Capture the cell that displays the provided text and extract its [x, y] central coordinate. 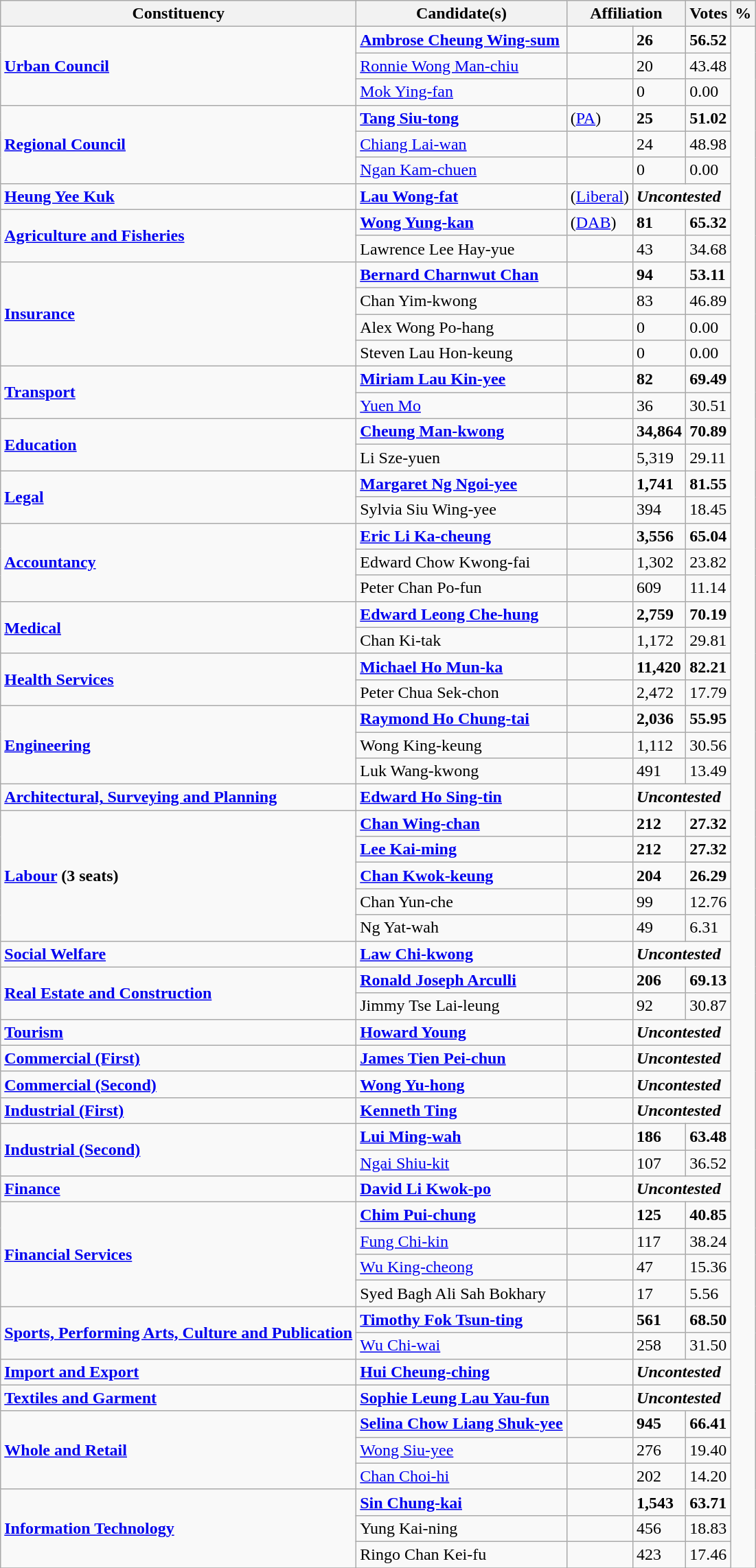
82.21 [709, 666]
Chan Yim-kwong [461, 301]
Information Technology [179, 1528]
1,543 [659, 1502]
92 [659, 1006]
34,864 [659, 432]
51.02 [709, 118]
Transport [179, 393]
202 [659, 1476]
Luk Wang-kwong [461, 771]
Ngai Shiu-kit [461, 1163]
Cheung Man-kwong [461, 432]
Jimmy Tse Lai-leung [461, 1006]
David Li Kwok-po [461, 1189]
204 [659, 876]
47 [659, 1267]
Steven Lau Hon-keung [461, 353]
Real Estate and Construction [179, 993]
Hui Cheung-ching [461, 1372]
(DAB) [599, 222]
30.56 [709, 745]
Ronnie Wong Man-chiu [461, 66]
Selina Chow Liang Shuk-yee [461, 1424]
Affiliation [626, 14]
1,302 [659, 562]
2,759 [659, 614]
18.83 [709, 1528]
3,556 [659, 536]
Chan Ki-tak [461, 640]
48.98 [709, 144]
70.89 [709, 432]
2,036 [659, 718]
423 [659, 1554]
Industrial (Second) [179, 1149]
82 [659, 379]
69.13 [709, 980]
Edward Leong Che-hung [461, 614]
Candidate(s) [461, 14]
2,472 [659, 692]
Ngan Kam-chuen [461, 170]
43 [659, 248]
56.52 [709, 40]
Lawrence Lee Hay-yue [461, 248]
81 [659, 222]
Margaret Ng Ngoi-yee [461, 484]
94 [659, 274]
Commercial (First) [179, 1058]
Medical [179, 627]
Votes [709, 14]
Accountancy [179, 562]
Regional Council [179, 144]
Edward Chow Kwong-fai [461, 562]
5,319 [659, 458]
49 [659, 928]
Timothy Fok Tsun-ting [461, 1320]
Industrial (First) [179, 1110]
Financial Services [179, 1254]
Chan Yun-che [461, 902]
46.89 [709, 301]
Wu Chi-wai [461, 1346]
40.85 [709, 1215]
63.71 [709, 1502]
394 [659, 510]
13.49 [709, 771]
19.40 [709, 1450]
Tang Siu-tong [461, 118]
Sports, Performing Arts, Culture and Publication [179, 1333]
Lui Ming-wah [461, 1136]
Chan Choi-hi [461, 1476]
Constituency [179, 14]
70.19 [709, 614]
Architectural, Surveying and Planning [179, 797]
53.11 [709, 274]
34.68 [709, 248]
17 [659, 1294]
Lau Wong-fat [461, 196]
1,741 [659, 484]
Peter Chua Sek-chon [461, 692]
12.76 [709, 902]
Ambrose Cheung Wing-sum [461, 40]
Wong Yu-hong [461, 1084]
18.45 [709, 510]
Agriculture and Fisheries [179, 235]
38.24 [709, 1241]
15.36 [709, 1267]
26 [659, 40]
23.82 [709, 562]
30.51 [709, 406]
Michael Ho Mun-ka [461, 666]
Raymond Ho Chung-tai [461, 718]
6.31 [709, 928]
14.20 [709, 1476]
1,172 [659, 640]
258 [659, 1346]
66.41 [709, 1424]
Mok Ying-fan [461, 92]
117 [659, 1241]
% [743, 14]
26.29 [709, 876]
Bernard Charnwut Chan [461, 274]
Lee Kai-ming [461, 850]
Textiles and Garment [179, 1398]
65.04 [709, 536]
68.50 [709, 1320]
Heung Yee Kuk [179, 196]
Syed Bagh Ali Sah Bokhary [461, 1294]
456 [659, 1528]
186 [659, 1136]
30.87 [709, 1006]
Howard Young [461, 1032]
Urban Council [179, 66]
69.49 [709, 379]
81.55 [709, 484]
Sylvia Siu Wing-yee [461, 510]
561 [659, 1320]
Engineering [179, 745]
Tourism [179, 1032]
491 [659, 771]
Edward Ho Sing-tin [461, 797]
Miriam Lau Kin-yee [461, 379]
(PA) [599, 118]
Sin Chung-kai [461, 1502]
Health Services [179, 679]
Ringo Chan Kei-fu [461, 1554]
Wong Siu-yee [461, 1450]
Eric Li Ka-cheung [461, 536]
Commercial (Second) [179, 1084]
17.46 [709, 1554]
24 [659, 144]
Ronald Joseph Arculli [461, 980]
609 [659, 588]
63.48 [709, 1136]
Legal [179, 497]
Peter Chan Po-fun [461, 588]
Kenneth Ting [461, 1110]
Law Chi-kwong [461, 954]
Chim Pui-chung [461, 1215]
Yung Kai-ning [461, 1528]
Wong Yung-kan [461, 222]
125 [659, 1215]
36 [659, 406]
83 [659, 301]
Social Welfare [179, 954]
55.95 [709, 718]
5.56 [709, 1294]
99 [659, 902]
17.79 [709, 692]
276 [659, 1450]
65.32 [709, 222]
Insurance [179, 314]
31.50 [709, 1346]
Wong King-keung [461, 745]
43.48 [709, 66]
Chan Wing-chan [461, 823]
Sophie Leung Lau Yau-fun [461, 1398]
206 [659, 980]
36.52 [709, 1163]
(Liberal) [599, 196]
29.11 [709, 458]
11.14 [709, 588]
Finance [179, 1189]
Education [179, 445]
Whole and Retail [179, 1450]
Import and Export [179, 1372]
Labour (3 seats) [179, 876]
Chiang Lai-wan [461, 144]
107 [659, 1163]
Chan Kwok-keung [461, 876]
29.81 [709, 640]
Alex Wong Po-hang [461, 327]
11,420 [659, 666]
Yuen Mo [461, 406]
945 [659, 1424]
1,112 [659, 745]
25 [659, 118]
20 [659, 66]
Ng Yat-wah [461, 928]
Wu King-cheong [461, 1267]
Fung Chi-kin [461, 1241]
Li Sze-yuen [461, 458]
James Tien Pei-chun [461, 1058]
